From the cell containing the given text, extract its center point as (X, Y) coordinate. 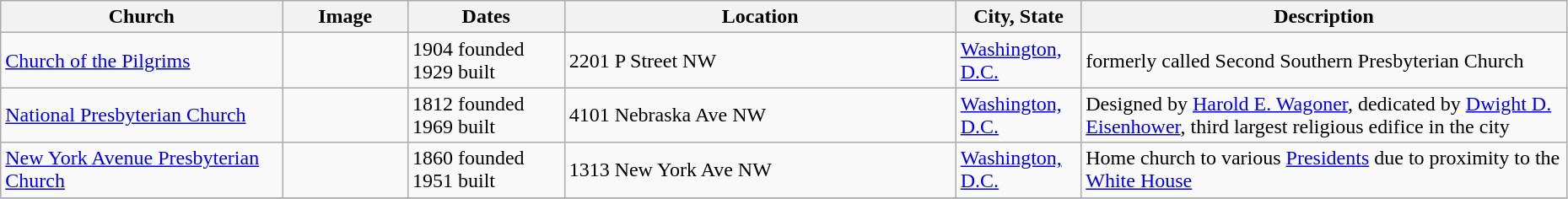
1812 founded1969 built (486, 115)
Image (346, 17)
City, State (1019, 17)
Location (760, 17)
1904 founded1929 built (486, 61)
1860 founded1951 built (486, 170)
1313 New York Ave NW (760, 170)
Description (1324, 17)
Dates (486, 17)
National Presbyterian Church (142, 115)
New York Avenue Presbyterian Church (142, 170)
formerly called Second Southern Presbyterian Church (1324, 61)
Church of the Pilgrims (142, 61)
Designed by Harold E. Wagoner, dedicated by Dwight D. Eisenhower, third largest religious edifice in the city (1324, 115)
2201 P Street NW (760, 61)
Home church to various Presidents due to proximity to the White House (1324, 170)
4101 Nebraska Ave NW (760, 115)
Church (142, 17)
